Return (X, Y) of the center of cell containing provided text 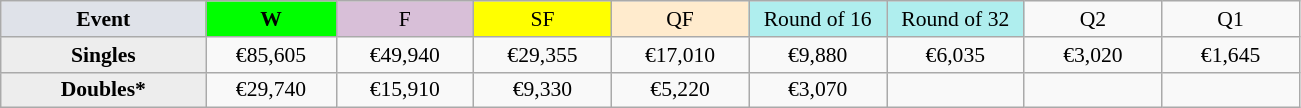
€17,010 (680, 55)
€49,940 (405, 55)
Doubles* (104, 90)
€29,740 (271, 90)
Singles (104, 55)
€1,645 (1231, 55)
€3,070 (818, 90)
€15,910 (405, 90)
€5,220 (680, 90)
Round of 32 (955, 19)
Q1 (1231, 19)
SF (543, 19)
Round of 16 (818, 19)
QF (680, 19)
€9,880 (818, 55)
Event (104, 19)
€85,605 (271, 55)
€9,330 (543, 90)
€29,355 (543, 55)
Q2 (1093, 19)
F (405, 19)
€6,035 (955, 55)
€3,020 (1093, 55)
W (271, 19)
